Return the [x, y] coordinate for the center point of the cell that contains the specified text.  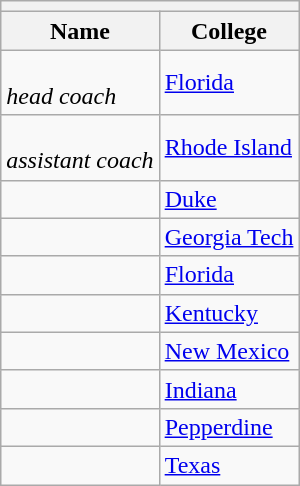
Pepperdine [229, 427]
New Mexico [229, 351]
Kentucky [229, 313]
Texas [229, 465]
Duke [229, 199]
assistant coach [80, 148]
Name [80, 31]
head coach [80, 82]
Rhode Island [229, 148]
College [229, 31]
Indiana [229, 389]
Georgia Tech [229, 237]
